For the text-containing cell, return its midpoint in (X, Y) coordinate format. 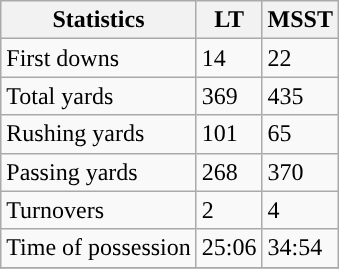
LT (229, 20)
370 (300, 172)
Statistics (99, 20)
268 (229, 172)
65 (300, 134)
Total yards (99, 96)
34:54 (300, 248)
22 (300, 58)
435 (300, 96)
MSST (300, 20)
2 (229, 210)
14 (229, 58)
369 (229, 96)
101 (229, 134)
Time of possession (99, 248)
First downs (99, 58)
Passing yards (99, 172)
4 (300, 210)
Turnovers (99, 210)
Rushing yards (99, 134)
25:06 (229, 248)
